Pinpoint the cell where the given text exists, returning its [X, Y] midpoint coordinate. 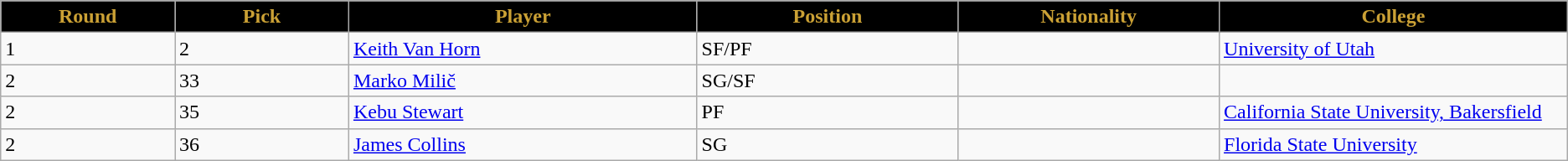
Pick [262, 17]
Keith Van Horn [523, 49]
College [1394, 17]
36 [262, 144]
James Collins [523, 144]
California State University, Bakersfield [1394, 112]
University of Utah [1394, 49]
PF [828, 112]
Florida State University [1394, 144]
Nationality [1089, 17]
Marko Milič [523, 80]
Round [88, 17]
SG/SF [828, 80]
Position [828, 17]
33 [262, 80]
SF/PF [828, 49]
SG [828, 144]
35 [262, 112]
Kebu Stewart [523, 112]
1 [88, 49]
Player [523, 17]
